Detect which cell encompasses the target text, then output its (x, y) center coordinate. 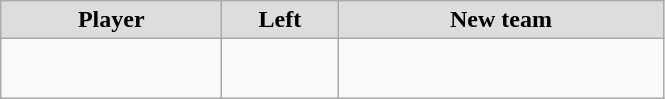
New team (501, 20)
Player (112, 20)
Left (280, 20)
